Identify which cell holds the provided text, then report its [x, y] central coordinate. 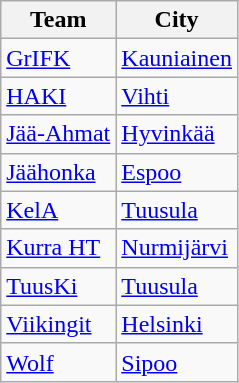
Viikingit [58, 324]
Hyvinkää [177, 134]
Sipoo [177, 362]
Jäähonka [58, 172]
GrIFK [58, 58]
Helsinki [177, 324]
Nurmijärvi [177, 248]
Jää-Ahmat [58, 134]
Espoo [177, 172]
City [177, 20]
Team [58, 20]
KelA [58, 210]
Kurra HT [58, 248]
Wolf [58, 362]
TuusKi [58, 286]
Vihti [177, 96]
Kauniainen [177, 58]
HAKI [58, 96]
